Return (X, Y) of the center of cell containing provided text 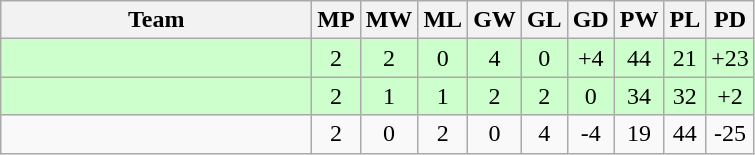
MW (389, 20)
PD (730, 20)
-25 (730, 134)
+23 (730, 58)
Team (156, 20)
GL (544, 20)
ML (443, 20)
+4 (590, 58)
34 (639, 96)
21 (685, 58)
GW (495, 20)
+2 (730, 96)
32 (685, 96)
19 (639, 134)
MP (336, 20)
PL (685, 20)
-4 (590, 134)
PW (639, 20)
GD (590, 20)
